Provide the [x, y] coordinate of the cell's center where the given text is located.  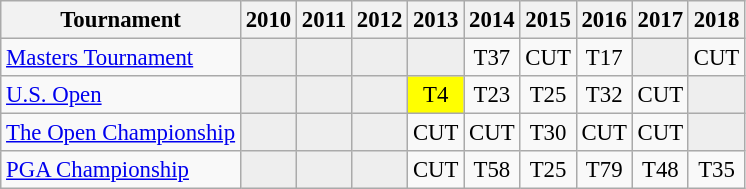
The Open Championship [121, 133]
U.S. Open [121, 95]
T30 [548, 133]
T32 [604, 95]
T48 [660, 170]
T58 [492, 170]
2015 [548, 20]
PGA Championship [121, 170]
T37 [492, 58]
T35 [716, 170]
2018 [716, 20]
2012 [379, 20]
2017 [660, 20]
2016 [604, 20]
2013 [436, 20]
2014 [492, 20]
Masters Tournament [121, 58]
2011 [324, 20]
T79 [604, 170]
T4 [436, 95]
Tournament [121, 20]
T17 [604, 58]
2010 [268, 20]
T23 [492, 95]
